Return (X, Y) of the center of cell containing provided text 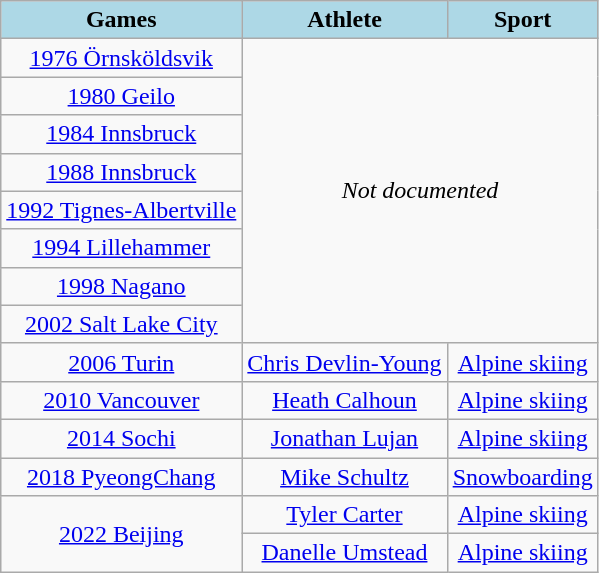
2002 Salt Lake City (122, 324)
1980 Geilo (122, 96)
1984 Innsbruck (122, 134)
1992 Tignes-Albertville (122, 210)
1988 Innsbruck (122, 172)
2014 Sochi (122, 438)
2006 Turin (122, 362)
1994 Lillehammer (122, 248)
Sport (522, 20)
2022 Beijing (122, 534)
Tyler Carter (344, 515)
Danelle Umstead (344, 553)
Games (122, 20)
Athlete (344, 20)
1976 Örnsköldsvik (122, 58)
1998 Nagano (122, 286)
Not documented (420, 191)
Mike Schultz (344, 477)
2010 Vancouver (122, 400)
2018 PyeongChang (122, 477)
Heath Calhoun (344, 400)
Jonathan Lujan (344, 438)
Snowboarding (522, 477)
Chris Devlin-Young (344, 362)
